Output the (x, y) coordinate of the center of the cell containing the given text.  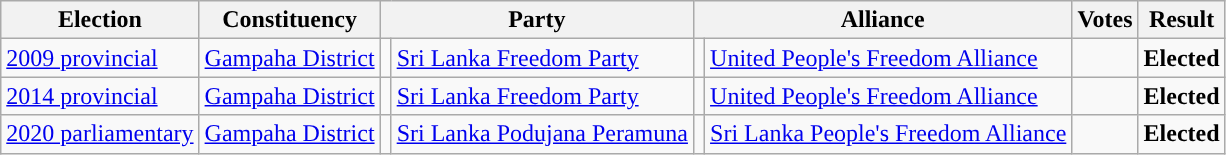
2009 provincial (100, 58)
Votes (1105, 20)
Sri Lanka People's Freedom Alliance (888, 134)
2014 provincial (100, 96)
Result (1182, 20)
Election (100, 20)
Party (536, 20)
2020 parliamentary (100, 134)
Alliance (882, 20)
Sri Lanka Podujana Peramuna (542, 134)
Constituency (290, 20)
